Identify which cell holds the provided text, then report its (X, Y) central coordinate. 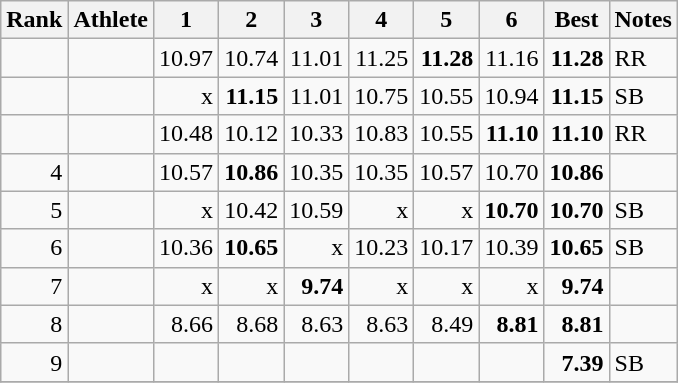
Notes (643, 20)
Best (576, 20)
11.25 (382, 58)
10.74 (252, 58)
8.68 (252, 324)
2 (252, 20)
10.12 (252, 134)
10.42 (252, 210)
Rank (34, 20)
7.39 (576, 362)
10.36 (186, 248)
7 (34, 286)
8 (34, 324)
8.49 (446, 324)
10.94 (512, 96)
10.39 (512, 248)
10.59 (316, 210)
10.97 (186, 58)
Athlete (111, 20)
8.66 (186, 324)
10.48 (186, 134)
10.23 (382, 248)
10.17 (446, 248)
10.83 (382, 134)
3 (316, 20)
11.16 (512, 58)
10.33 (316, 134)
9 (34, 362)
10.75 (382, 96)
1 (186, 20)
